Return (X, Y) of the center of cell containing provided text 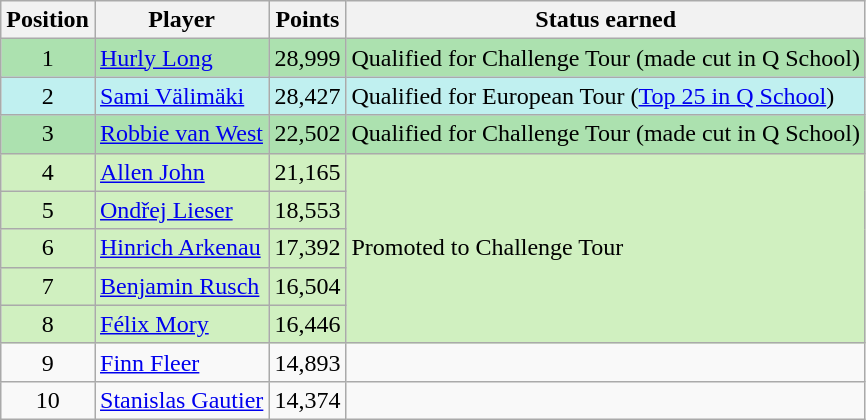
18,553 (308, 210)
6 (48, 248)
1 (48, 58)
Player (181, 20)
9 (48, 362)
Position (48, 20)
Ondřej Lieser (181, 210)
Allen John (181, 172)
Finn Fleer (181, 362)
Sami Välimäki (181, 96)
16,446 (308, 324)
Hurly Long (181, 58)
Points (308, 20)
10 (48, 400)
Hinrich Arkenau (181, 248)
Félix Mory (181, 324)
17,392 (308, 248)
3 (48, 134)
4 (48, 172)
8 (48, 324)
2 (48, 96)
22,502 (308, 134)
28,427 (308, 96)
Status earned (606, 20)
14,893 (308, 362)
Qualified for European Tour (Top 25 in Q School) (606, 96)
7 (48, 286)
Robbie van West (181, 134)
14,374 (308, 400)
5 (48, 210)
Stanislas Gautier (181, 400)
Benjamin Rusch (181, 286)
Promoted to Challenge Tour (606, 248)
16,504 (308, 286)
28,999 (308, 58)
21,165 (308, 172)
